Detect which cell encompasses the target text, then output its [x, y] center coordinate. 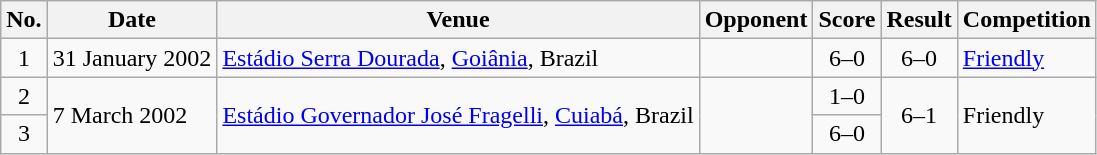
6–1 [919, 115]
1–0 [847, 96]
7 March 2002 [132, 115]
Estádio Governador José Fragelli, Cuiabá, Brazil [458, 115]
No. [24, 20]
2 [24, 96]
1 [24, 58]
3 [24, 134]
Score [847, 20]
31 January 2002 [132, 58]
Date [132, 20]
Competition [1026, 20]
Estádio Serra Dourada, Goiânia, Brazil [458, 58]
Venue [458, 20]
Opponent [756, 20]
Result [919, 20]
